Capture the cell that displays the provided text and extract its (X, Y) central coordinate. 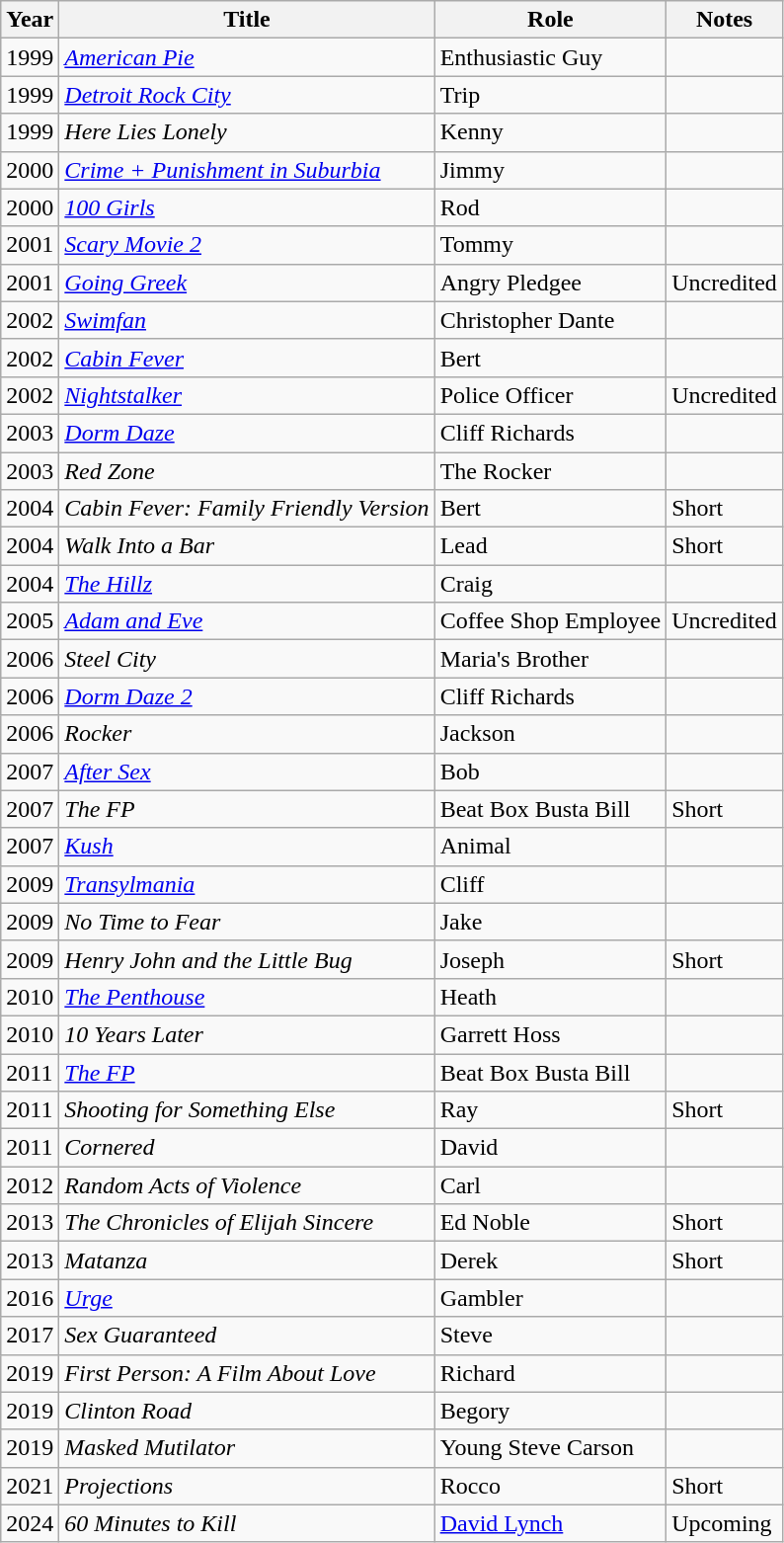
The Penthouse (247, 997)
Upcoming (725, 1523)
Walk Into a Bar (247, 546)
Bob (551, 771)
Tommy (551, 245)
Sex Guaranteed (247, 1336)
Maria's Brother (551, 659)
Projections (247, 1486)
Swimfan (247, 320)
Cornered (247, 1148)
Kenny (551, 132)
David Lynch (551, 1523)
2021 (30, 1486)
Adam and Eve (247, 621)
Ray (551, 1110)
2012 (30, 1185)
Gambler (551, 1298)
Young Steve Carson (551, 1448)
Red Zone (247, 471)
Police Officer (551, 395)
Dorm Daze 2 (247, 696)
Title (247, 20)
Scary Movie 2 (247, 245)
Jake (551, 922)
Clinton Road (247, 1411)
2016 (30, 1298)
Jackson (551, 734)
Steel City (247, 659)
Matanza (247, 1260)
Trip (551, 95)
Jimmy (551, 170)
The Rocker (551, 471)
Role (551, 20)
10 Years Later (247, 1034)
Angry Pledgee (551, 283)
No Time to Fear (247, 922)
Detroit Rock City (247, 95)
Derek (551, 1260)
Cliff (551, 884)
Cabin Fever: Family Friendly Version (247, 509)
Begory (551, 1411)
Garrett Hoss (551, 1034)
Masked Mutilator (247, 1448)
Notes (725, 20)
Shooting for Something Else (247, 1110)
David (551, 1148)
Urge (247, 1298)
Random Acts of Violence (247, 1185)
First Person: A Film About Love (247, 1373)
Rocker (247, 734)
Coffee Shop Employee (551, 621)
Carl (551, 1185)
Dorm Daze (247, 433)
Going Greek (247, 283)
Heath (551, 997)
The Hillz (247, 584)
After Sex (247, 771)
2024 (30, 1523)
Christopher Dante (551, 320)
Steve (551, 1336)
Richard (551, 1373)
Enthusiastic Guy (551, 57)
Animal (551, 847)
Crime + Punishment in Suburbia (247, 170)
American Pie (247, 57)
Kush (247, 847)
Joseph (551, 959)
Here Lies Lonely (247, 132)
Lead (551, 546)
Ed Noble (551, 1223)
Cabin Fever (247, 358)
The Chronicles of Elijah Sincere (247, 1223)
Rocco (551, 1486)
Year (30, 20)
2005 (30, 621)
Nightstalker (247, 395)
2017 (30, 1336)
60 Minutes to Kill (247, 1523)
Henry John and the Little Bug (247, 959)
Rod (551, 207)
Transylmania (247, 884)
100 Girls (247, 207)
Craig (551, 584)
